Provide the [x, y] coordinate of the cell's center where the given text is located.  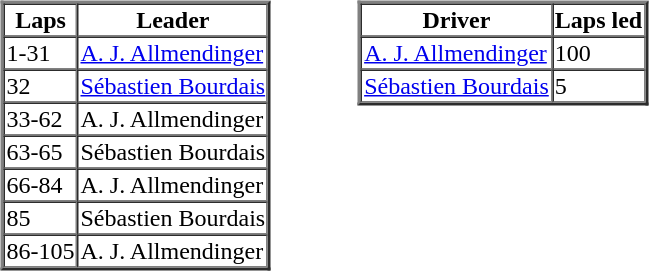
33-62 [41, 118]
Driver [456, 20]
Laps [41, 20]
86-105 [41, 250]
63-65 [41, 152]
Leader [172, 20]
5 [598, 86]
32 [41, 86]
Laps led [598, 20]
85 [41, 218]
66-84 [41, 184]
1-31 [41, 52]
100 [598, 52]
